Identify which cell holds the provided text, then report its [x, y] central coordinate. 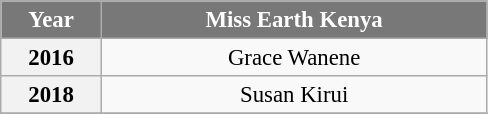
2018 [52, 95]
Grace Wanene [294, 58]
Year [52, 20]
2016 [52, 58]
Susan Kirui [294, 95]
Miss Earth Kenya [294, 20]
